Detect which cell encompasses the target text, then output its (X, Y) center coordinate. 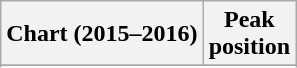
Peak position (249, 34)
Chart (2015–2016) (102, 34)
